From the cell containing the given text, extract its center point as (x, y) coordinate. 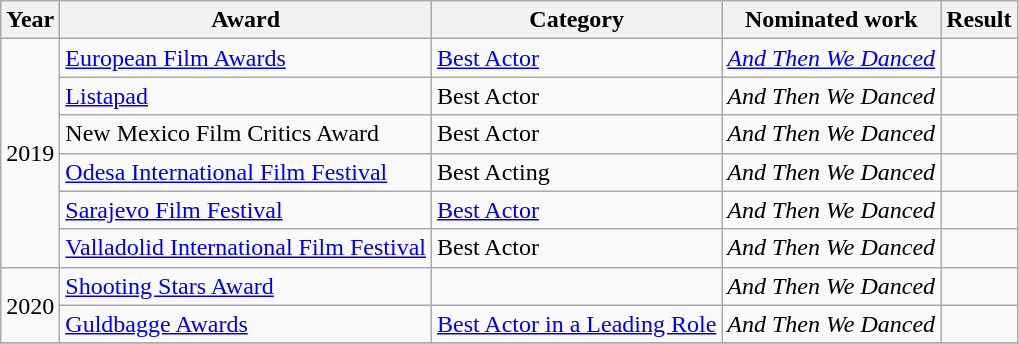
Sarajevo Film Festival (246, 210)
New Mexico Film Critics Award (246, 134)
Best Actor in a Leading Role (576, 324)
Year (30, 20)
2019 (30, 153)
Category (576, 20)
2020 (30, 305)
Shooting Stars Award (246, 286)
Listapad (246, 96)
Valladolid International Film Festival (246, 248)
European Film Awards (246, 58)
Best Acting (576, 172)
Guldbagge Awards (246, 324)
Result (979, 20)
Award (246, 20)
Odesa International Film Festival (246, 172)
Nominated work (832, 20)
